Capture the cell that displays the provided text and extract its (x, y) central coordinate. 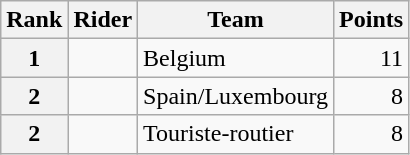
Team (236, 20)
11 (372, 58)
Touriste-routier (236, 134)
Rank (34, 20)
Spain/Luxembourg (236, 96)
Points (372, 20)
1 (34, 58)
Belgium (236, 58)
Rider (103, 20)
